Determine the [X, Y] coordinate at the center of the cell enclosing the given text.  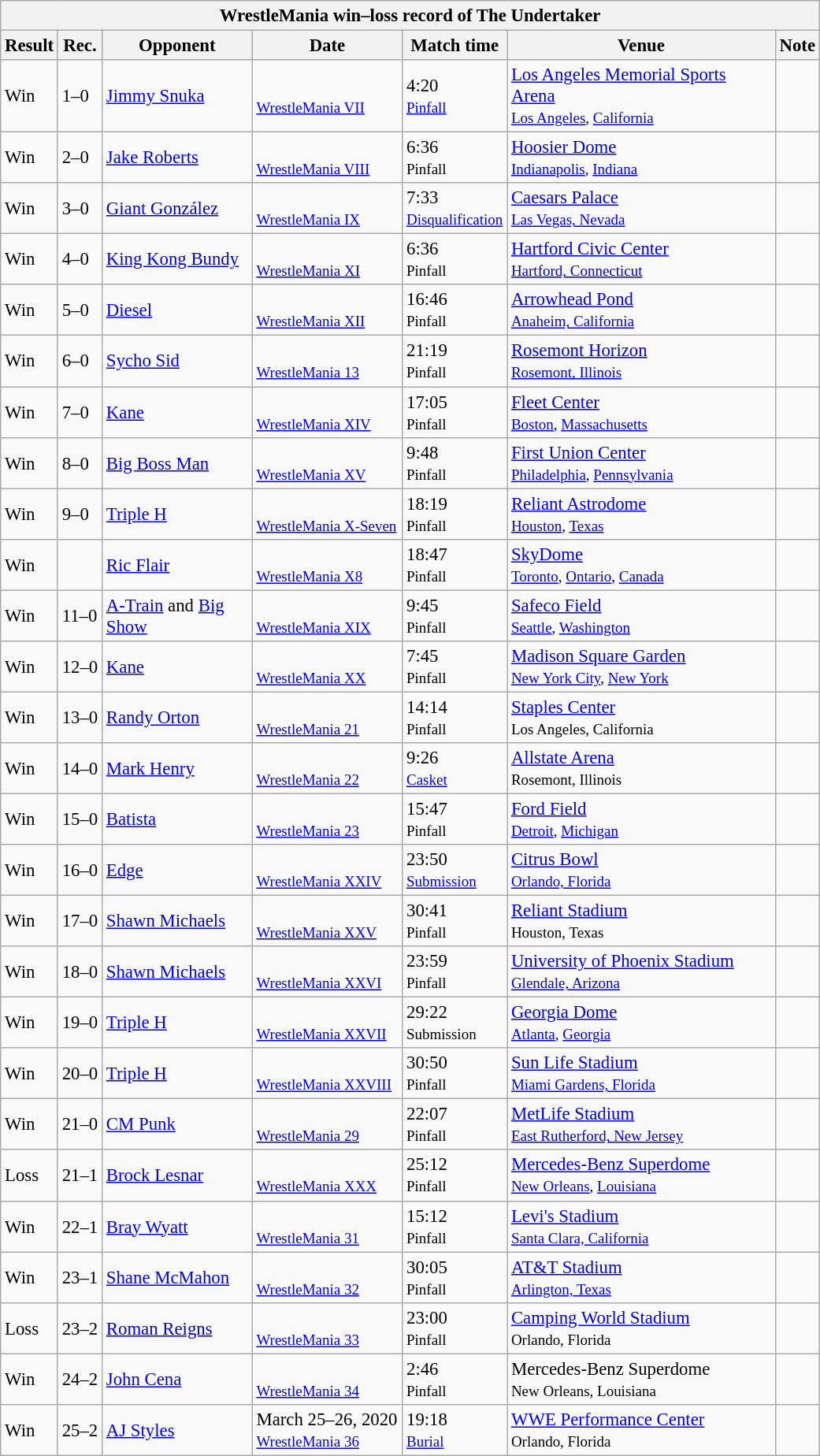
Hartford Civic CenterHartford, Connecticut [641, 260]
WrestleMania 13 [328, 361]
22:07Pinfall [455, 1125]
Citrus BowlOrlando, Florida [641, 870]
23:59Pinfall [455, 972]
6–0 [80, 361]
17:05Pinfall [455, 413]
Randy Orton [178, 717]
University of Phoenix StadiumGlendale, Arizona [641, 972]
Brock Lesnar [178, 1176]
2:46Pinfall [455, 1379]
WrestleMania XII [328, 310]
Ford FieldDetroit, Michigan [641, 819]
WrestleMania IX [328, 208]
23–2 [80, 1328]
First Union CenterPhiladelphia, Pennsylvania [641, 463]
AJ Styles [178, 1431]
25:12Pinfall [455, 1176]
WrestleMania XXVI [328, 972]
21–1 [80, 1176]
12–0 [80, 667]
WrestleMania X-Seven [328, 514]
Allstate ArenaRosemont, Illinois [641, 769]
WrestleMania 22 [328, 769]
WrestleMania 23 [328, 819]
5–0 [80, 310]
WrestleMania 32 [328, 1278]
Opponent [178, 46]
Edge [178, 870]
23–1 [80, 1278]
SkyDomeToronto, Ontario, Canada [641, 564]
24–2 [80, 1379]
19:18Burial [455, 1431]
WrestleMania XXVIII [328, 1073]
7:33Disqualification [455, 208]
WrestleMania XX [328, 667]
WWE Performance CenterOrlando, Florida [641, 1431]
17–0 [80, 922]
AT&T StadiumArlington, Texas [641, 1278]
Reliant StadiumHouston, Texas [641, 922]
WrestleMania 33 [328, 1328]
Rosemont HorizonRosemont, Illinois [641, 361]
16–0 [80, 870]
15:47Pinfall [455, 819]
3–0 [80, 208]
Giant González [178, 208]
30:50Pinfall [455, 1073]
CM Punk [178, 1125]
23:50Submission [455, 870]
John Cena [178, 1379]
WrestleMania XXIV [328, 870]
Camping World StadiumOrlando, Florida [641, 1328]
18:19Pinfall [455, 514]
Note [797, 46]
Jimmy Snuka [178, 96]
7:45Pinfall [455, 667]
19–0 [80, 1023]
21–0 [80, 1125]
Match time [455, 46]
Reliant AstrodomeHouston, Texas [641, 514]
9–0 [80, 514]
Jake Roberts [178, 158]
Levi's StadiumSanta Clara, California [641, 1226]
Shane McMahon [178, 1278]
29:22Submission [455, 1023]
8–0 [80, 463]
30:41Pinfall [455, 922]
Georgia DomeAtlanta, Georgia [641, 1023]
15:12Pinfall [455, 1226]
Mark Henry [178, 769]
14–0 [80, 769]
Venue [641, 46]
21:19Pinfall [455, 361]
Roman Reigns [178, 1328]
Sycho Sid [178, 361]
1–0 [80, 96]
Fleet CenterBoston, Massachusetts [641, 413]
WrestleMania win–loss record of The Undertaker [410, 16]
9:48Pinfall [455, 463]
25–2 [80, 1431]
WrestleMania VII [328, 96]
16:46Pinfall [455, 310]
4:20Pinfall [455, 96]
WrestleMania XXVII [328, 1023]
Safeco FieldSeattle, Washington [641, 616]
WrestleMania XXV [328, 922]
9:26Casket [455, 769]
18:47Pinfall [455, 564]
March 25–26, 2020WrestleMania 36 [328, 1431]
Big Boss Man [178, 463]
Diesel [178, 310]
WrestleMania XIV [328, 413]
WrestleMania XIX [328, 616]
Rec. [80, 46]
WrestleMania VIII [328, 158]
22–1 [80, 1226]
A-Train and Big Show [178, 616]
Sun Life StadiumMiami Gardens, Florida [641, 1073]
WrestleMania 21 [328, 717]
WrestleMania 29 [328, 1125]
WrestleMania 31 [328, 1226]
4–0 [80, 260]
Batista [178, 819]
13–0 [80, 717]
9:45Pinfall [455, 616]
WrestleMania 34 [328, 1379]
23:00Pinfall [455, 1328]
Bray Wyatt [178, 1226]
Los Angeles Memorial Sports ArenaLos Angeles, California [641, 96]
15–0 [80, 819]
King Kong Bundy [178, 260]
Ric Flair [178, 564]
WrestleMania XI [328, 260]
WrestleMania X8 [328, 564]
Caesars PalaceLas Vegas, Nevada [641, 208]
30:05Pinfall [455, 1278]
20–0 [80, 1073]
7–0 [80, 413]
Staples CenterLos Angeles, California [641, 717]
2–0 [80, 158]
Madison Square GardenNew York City, New York [641, 667]
MetLife StadiumEast Rutherford, New Jersey [641, 1125]
Arrowhead PondAnaheim, California [641, 310]
Date [328, 46]
11–0 [80, 616]
Result [30, 46]
Hoosier DomeIndianapolis, Indiana [641, 158]
18–0 [80, 972]
WrestleMania XXX [328, 1176]
WrestleMania XV [328, 463]
14:14Pinfall [455, 717]
